Provide the (x, y) coordinate of the cell's center where the given text is located.  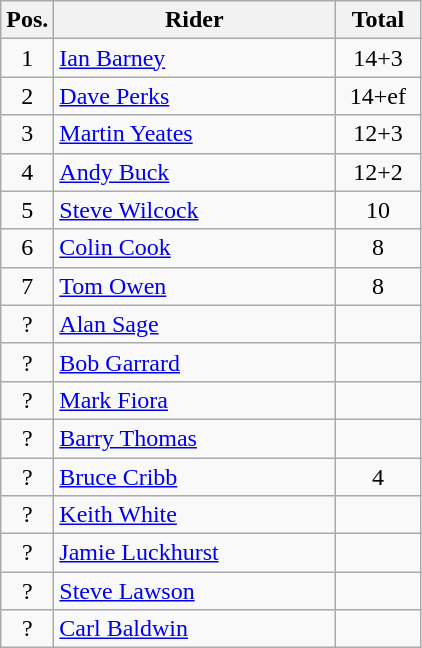
Carl Baldwin (194, 629)
Bruce Cribb (194, 477)
Colin Cook (194, 248)
Bob Garrard (194, 362)
2 (28, 96)
Barry Thomas (194, 438)
Alan Sage (194, 324)
Dave Perks (194, 96)
Tom Owen (194, 286)
Keith White (194, 515)
12+2 (378, 172)
14+ef (378, 96)
Jamie Luckhurst (194, 553)
Andy Buck (194, 172)
12+3 (378, 134)
7 (28, 286)
Martin Yeates (194, 134)
5 (28, 210)
Total (378, 20)
6 (28, 248)
1 (28, 58)
Steve Lawson (194, 591)
Mark Fiora (194, 400)
3 (28, 134)
Rider (194, 20)
Ian Barney (194, 58)
14+3 (378, 58)
Pos. (28, 20)
10 (378, 210)
Steve Wilcock (194, 210)
